Output the (X, Y) coordinate of the center of the cell containing the given text.  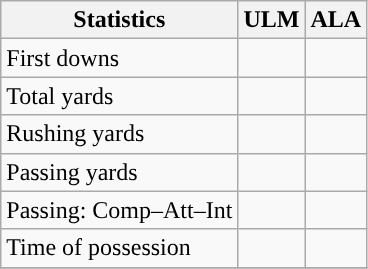
Rushing yards (120, 134)
First downs (120, 58)
ALA (336, 20)
Passing yards (120, 172)
ULM (272, 20)
Passing: Comp–Att–Int (120, 210)
Total yards (120, 96)
Statistics (120, 20)
Time of possession (120, 248)
